Locate the cell with the specified text and output its (x, y) center coordinate. 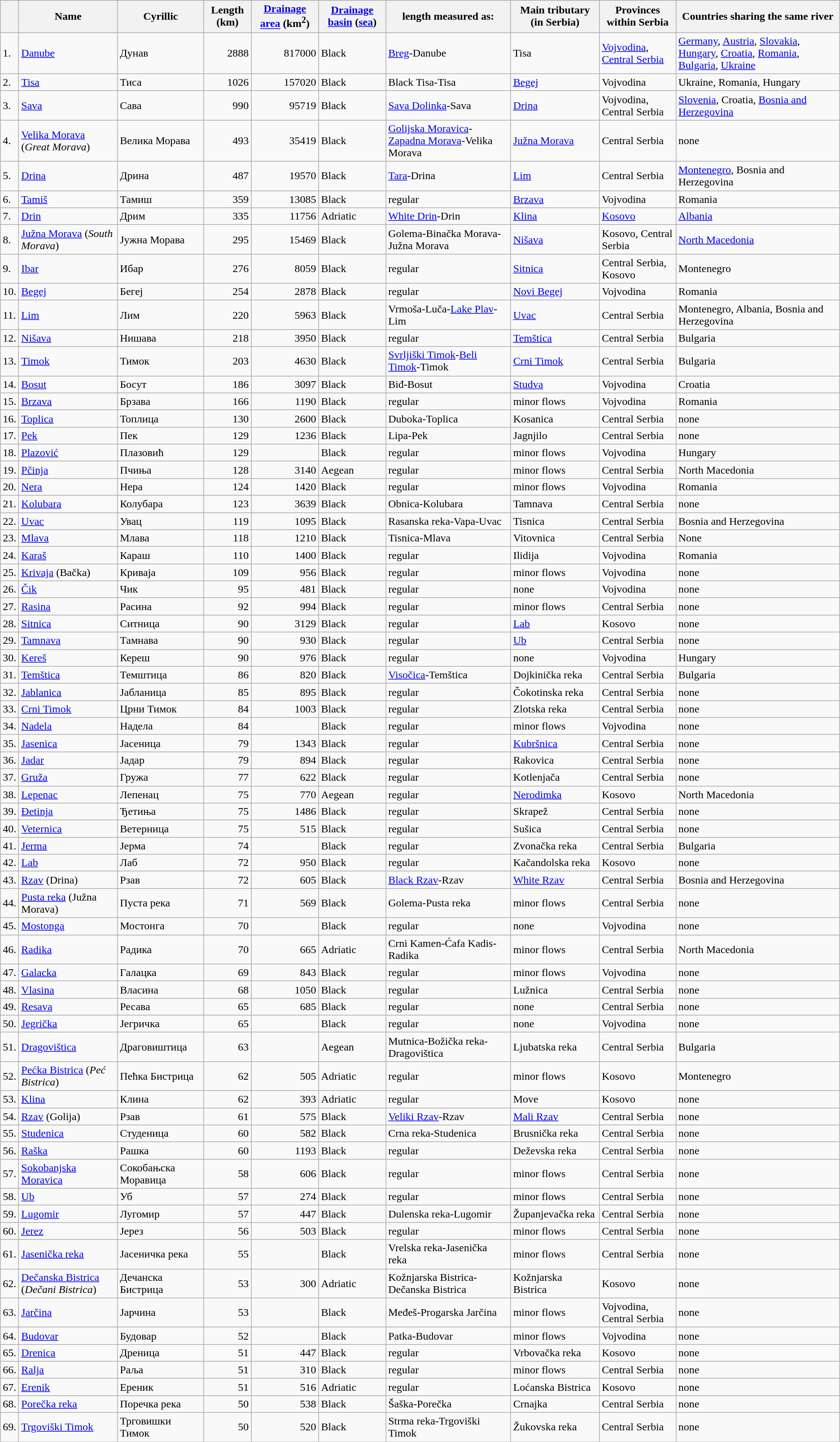
3. (10, 105)
30. (10, 658)
24. (10, 555)
64. (10, 1336)
Пећка Бистрица (161, 1076)
1193 (285, 1151)
Provinces within Serbia (638, 17)
Kosovo, Central Serbia (638, 240)
Vrelska reka-Jasenička reka (449, 1254)
Move (555, 1099)
Jablanica (68, 692)
Rasina (68, 607)
Jasenička reka (68, 1254)
Tara-Drina (449, 176)
Kolubara (68, 504)
Montenegro, Bosnia and Herzegovina (757, 176)
50. (10, 1024)
36. (10, 760)
Ресава (161, 1007)
Нера (161, 487)
3950 (285, 338)
Трговишки Тимок (161, 1428)
66. (10, 1370)
Loćanska Bistrica (555, 1387)
820 (285, 675)
1210 (285, 538)
Countries sharing the same river (757, 17)
Golema-Pusta reka (449, 903)
Ветерница (161, 829)
1236 (285, 435)
Јарчина (161, 1313)
Студеница (161, 1134)
186 (227, 384)
Mostonga (68, 926)
770 (285, 795)
5. (10, 176)
Dečanska Bistrica (Dečani Bistrica) (68, 1283)
Cyrillic (161, 17)
Јасеничка река (161, 1254)
45. (10, 926)
58. (10, 1197)
Kačandolska reka (555, 863)
Караш (161, 555)
Strma reka-Trgoviški Timok (449, 1428)
2600 (285, 418)
Sava Dolinka-Sava (449, 105)
Brusnička reka (555, 1134)
Mutnica-Božička reka-Dragovištica (449, 1047)
8059 (285, 268)
218 (227, 338)
67. (10, 1387)
4630 (285, 361)
19. (10, 470)
Bosut (68, 384)
55 (227, 1254)
Јерма (161, 846)
Studenica (68, 1134)
1095 (285, 521)
Сокобањска Моравица (161, 1174)
Južna Morava (555, 141)
27. (10, 607)
15469 (285, 240)
69. (10, 1428)
Vrmoša-Luča-Lake Plav-Lim (449, 315)
Erenik (68, 1387)
85 (227, 692)
Kubršnica (555, 743)
Nerodimka (555, 795)
23. (10, 538)
Ситница (161, 624)
48. (10, 989)
13085 (285, 199)
505 (285, 1076)
Lipa-Pek (449, 435)
49. (10, 1007)
8. (10, 240)
Уб (161, 1197)
33. (10, 709)
Tisnica-Mlava (449, 538)
Дреница (161, 1353)
14. (10, 384)
520 (285, 1428)
582 (285, 1134)
Resava (68, 1007)
Будовар (161, 1336)
1050 (285, 989)
538 (285, 1404)
Тамнава (161, 641)
Pek (68, 435)
Veliki Rzav-Rzav (449, 1117)
Мостонга (161, 926)
Поречка река (161, 1404)
Svrljiški Timok-Beli Timok-Timok (449, 361)
Porečka reka (68, 1404)
29. (10, 641)
Kotlenjača (555, 778)
White Drin-Drin (449, 216)
52. (10, 1076)
Јужна Морава (161, 240)
Sokobanjska Moravica (68, 1174)
Germany, Austria, Slovakia, Hungary, Croatia, Romania, Bulgaria, Ukraine (757, 53)
Чик (161, 589)
956 (285, 572)
69 (227, 972)
Sušica (555, 829)
994 (285, 607)
Jadar (68, 760)
Lužnica (555, 989)
203 (227, 361)
Драговиштица (161, 1047)
Rzav (Drina) (68, 880)
Novi Begej (555, 292)
Drainage area (km2) (285, 17)
3639 (285, 504)
56. (10, 1151)
Кереш (161, 658)
Дунав (161, 53)
Central Serbia, Kosovo (638, 268)
38. (10, 795)
1420 (285, 487)
Black Rzav-Rzav (449, 880)
Jagnjilo (555, 435)
Rakovica (555, 760)
Рашка (161, 1151)
28. (10, 624)
Black Tisa-Tisa (449, 82)
22. (10, 521)
95 (227, 589)
46. (10, 949)
Тиса (161, 82)
Јерез (161, 1231)
575 (285, 1117)
2878 (285, 292)
393 (285, 1099)
Pećka Bistrica (Peć Bistrica) (68, 1076)
34. (10, 726)
15. (10, 401)
Увац (161, 521)
843 (285, 972)
Biđ-Bosut (449, 384)
60. (10, 1231)
Nera (68, 487)
Дрим (161, 216)
Јабланица (161, 692)
503 (285, 1231)
Надела (161, 726)
Лаб (161, 863)
1. (10, 53)
length measured as: (449, 17)
274 (285, 1197)
128 (227, 470)
Gruža (68, 778)
Kožnjarska Bistrica (555, 1283)
Budovar (68, 1336)
990 (227, 105)
157020 (285, 82)
Pčinja (68, 470)
7. (10, 216)
65. (10, 1353)
516 (285, 1387)
58 (227, 1174)
13. (10, 361)
Krivaja (Bačka) (68, 572)
605 (285, 880)
Криваја (161, 572)
Mlava (68, 538)
Studva (555, 384)
Тимок (161, 361)
Montenegro, Albania, Bosnia and Herzegovina (757, 315)
Rzav (Golija) (68, 1117)
Vlasina (68, 989)
Босут (161, 384)
86 (227, 675)
Deževska reka (555, 1151)
Расина (161, 607)
42. (10, 863)
130 (227, 418)
Раља (161, 1370)
61. (10, 1254)
Jegrička (68, 1024)
Mali Rzav (555, 1117)
109 (227, 572)
3140 (285, 470)
1486 (285, 812)
Црни Тимок (161, 709)
Žukovska reka (555, 1428)
Клина (161, 1099)
895 (285, 692)
47. (10, 972)
Лугомир (161, 1214)
Golema-Binačka Morava-Južna Morava (449, 240)
95719 (285, 105)
Vrbovačka reka (555, 1353)
63. (10, 1313)
Đetinja (68, 812)
Lugomir (68, 1214)
Темштица (161, 675)
4. (10, 141)
Drin (68, 216)
54. (10, 1117)
40. (10, 829)
10. (10, 292)
2. (10, 82)
37. (10, 778)
Млава (161, 538)
Tisnica (555, 521)
Županjevačka reka (555, 1214)
55. (10, 1134)
295 (227, 240)
Radika (68, 949)
118 (227, 538)
1190 (285, 401)
71 (227, 903)
White Rzav (555, 880)
51. (10, 1047)
Zvonačka reka (555, 846)
166 (227, 401)
Šaška-Porečka (449, 1404)
487 (227, 176)
493 (227, 141)
32. (10, 692)
220 (227, 315)
Плазовић (161, 453)
Albania (757, 216)
123 (227, 504)
Visočica-Temštica (449, 675)
Patka-Budovar (449, 1336)
310 (285, 1370)
Пчиња (161, 470)
43. (10, 880)
481 (285, 589)
Južna Morava (South Morava) (68, 240)
Ибар (161, 268)
Skrapež (555, 812)
35. (10, 743)
Main tributary (in Serbia) (555, 17)
Crni Kamen-Ćafa Kadis-Radika (449, 949)
62. (10, 1283)
18. (10, 453)
1400 (285, 555)
Лим (161, 315)
Raška (68, 1151)
Karaš (68, 555)
Obnica-Kolubara (449, 504)
950 (285, 863)
Јадар (161, 760)
Пуста река (161, 903)
Галацка (161, 972)
Timok (68, 361)
Veternica (68, 829)
61 (227, 1117)
Kožnjarska Bistrica-Dečanska Bistrica (449, 1283)
124 (227, 487)
1003 (285, 709)
Breg-Danube (449, 53)
19570 (285, 176)
Kereš (68, 658)
Бегеј (161, 292)
20. (10, 487)
Нишава (161, 338)
53. (10, 1099)
665 (285, 949)
9. (10, 268)
Радика (161, 949)
Пек (161, 435)
Dulenska reka-Lugomir (449, 1214)
Trgoviški Timok (68, 1428)
Čokotinska reka (555, 692)
6. (10, 199)
1343 (285, 743)
Дрина (161, 176)
Drainage basin (sea) (352, 17)
976 (285, 658)
52 (227, 1336)
57. (10, 1174)
Ralja (68, 1370)
Власина (161, 989)
300 (285, 1283)
39. (10, 812)
Crna reka-Studenica (449, 1134)
41. (10, 846)
25. (10, 572)
930 (285, 641)
622 (285, 778)
63 (227, 1047)
44. (10, 903)
77 (227, 778)
Pusta reka (Južna Morava) (68, 903)
35419 (285, 141)
Zlotska reka (555, 709)
Гружа (161, 778)
Length (km) (227, 17)
335 (227, 216)
606 (285, 1174)
Drenica (68, 1353)
Ђетиња (161, 812)
Nadela (68, 726)
Jasenica (68, 743)
74 (227, 846)
Golijska Moravica-Zapadna Morava-Velika Morava (449, 141)
11. (10, 315)
Vitovnica (555, 538)
59. (10, 1214)
Брзава (161, 401)
Ibar (68, 268)
Dragovištica (68, 1047)
515 (285, 829)
Rasanska reka-Vapa-Uvac (449, 521)
2888 (227, 53)
5963 (285, 315)
3129 (285, 624)
Tamiš (68, 199)
92 (227, 607)
Ilidija (555, 555)
254 (227, 292)
16. (10, 418)
Ереник (161, 1387)
569 (285, 903)
Топлица (161, 418)
Toplica (68, 418)
1026 (227, 82)
Сава (161, 105)
Croatia (757, 384)
68 (227, 989)
Lepenac (68, 795)
11756 (285, 216)
Jerma (68, 846)
Plazović (68, 453)
Name (68, 17)
817000 (285, 53)
17. (10, 435)
None (757, 538)
31. (10, 675)
119 (227, 521)
359 (227, 199)
Тамиш (161, 199)
Galacka (68, 972)
Ljubatska reka (555, 1047)
Jarčina (68, 1313)
Ukraine, Romania, Hungary (757, 82)
21. (10, 504)
Slovenia, Croatia, Bosnia and Herzegovina (757, 105)
Čik (68, 589)
Duboka-Toplica (449, 418)
Јегричка (161, 1024)
56 (227, 1231)
Dojkinička reka (555, 675)
Лепенац (161, 795)
Crnajka (555, 1404)
Дечанска Бистрица (161, 1283)
3097 (285, 384)
Колубара (161, 504)
Sava (68, 105)
12. (10, 338)
Велика Морава (161, 141)
Kosanica (555, 418)
894 (285, 760)
276 (227, 268)
26. (10, 589)
Međeš-Progarska Jarčina (449, 1313)
68. (10, 1404)
Danube (68, 53)
685 (285, 1007)
Jerez (68, 1231)
110 (227, 555)
Јасеница (161, 743)
Velika Morava (Great Morava) (68, 141)
